Output the (x, y) coordinate of the center of the cell containing the given text.  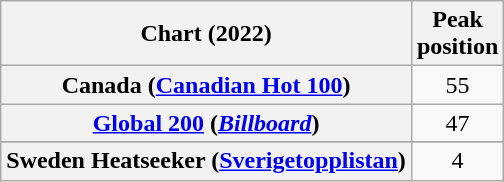
Peakposition (457, 34)
Chart (2022) (206, 34)
Canada (Canadian Hot 100) (206, 85)
55 (457, 85)
Sweden Heatseeker (Sverigetopplistan) (206, 161)
47 (457, 123)
Global 200 (Billboard) (206, 123)
4 (457, 161)
